Find where the given text appears and provide that cell's center as [X, Y] coordinate. 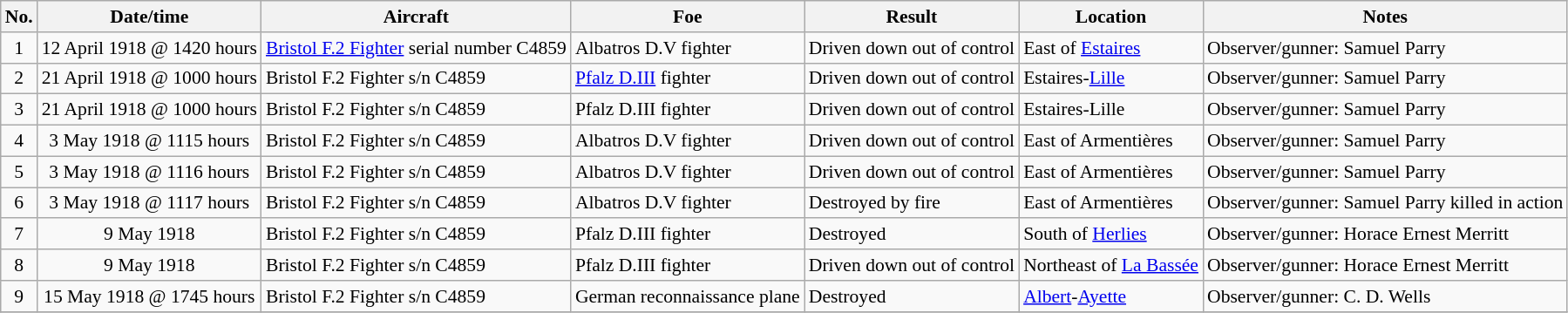
Result [912, 17]
German reconnaissance plane [688, 296]
Destroyed by fire [912, 203]
Observer/gunner: Samuel Parry killed in action [1385, 203]
8 [19, 265]
Foe [688, 17]
3 May 1918 @ 1116 hours [150, 172]
Albert-Ayette [1110, 296]
Observer/gunner: C. D. Wells [1385, 296]
East of Estaires [1110, 48]
South of Herlies [1110, 235]
5 [19, 172]
2 [19, 78]
Northeast of La Bassée [1110, 265]
3 May 1918 @ 1115 hours [150, 141]
7 [19, 235]
No. [19, 17]
3 [19, 110]
6 [19, 203]
Location [1110, 17]
12 April 1918 @ 1420 hours [150, 48]
Aircraft [417, 17]
Date/time [150, 17]
Bristol F.2 Fighter serial number C4859 [417, 48]
9 [19, 296]
3 May 1918 @ 1117 hours [150, 203]
1 [19, 48]
4 [19, 141]
Notes [1385, 17]
15 May 1918 @ 1745 hours [150, 296]
